Capture the cell that displays the provided text and extract its (x, y) central coordinate. 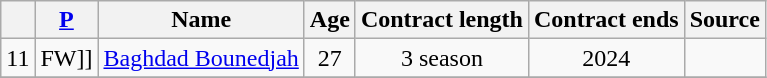
Contract ends (606, 20)
Source (724, 20)
Contract length (442, 20)
Age (330, 20)
2024 (606, 58)
FW]] (66, 58)
Name (201, 20)
Baghdad Bounedjah (201, 58)
11 (18, 58)
3 season (442, 58)
27 (330, 58)
P (66, 20)
